Find where the given text appears and provide that cell's center as [x, y] coordinate. 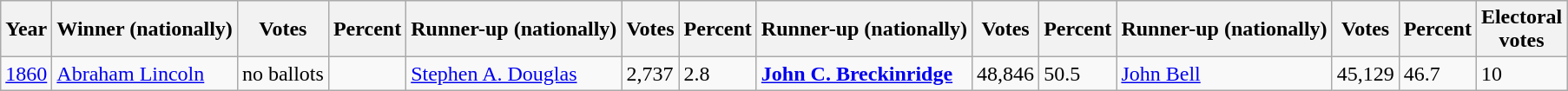
no ballots [283, 74]
10 [1521, 74]
2.8 [717, 74]
46.7 [1438, 74]
Winner (nationally) [145, 29]
48,846 [1005, 74]
1860 [26, 74]
Electoralvotes [1521, 29]
45,129 [1365, 74]
50.5 [1078, 74]
Abraham Lincoln [145, 74]
John Bell [1224, 74]
Year [26, 29]
2,737 [650, 74]
Stephen A. Douglas [514, 74]
John C. Breckinridge [864, 74]
